Search for the cell housing the specified text and yield its [x, y] center coordinate. 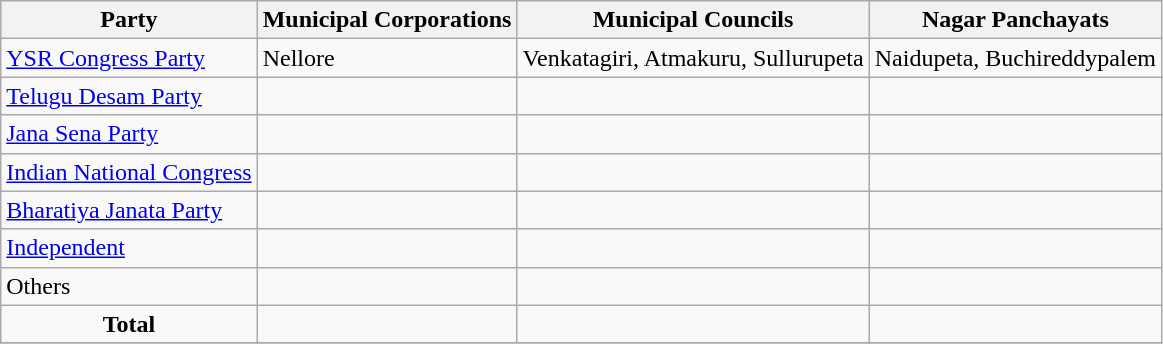
Jana Sena Party [129, 134]
Bharatiya Janata Party [129, 210]
Total [129, 324]
Naidupeta, Buchireddypalem [1015, 58]
Municipal Councils [693, 20]
YSR Congress Party [129, 58]
Indian National Congress [129, 172]
Nellore [387, 58]
Municipal Corporations [387, 20]
Telugu Desam Party [129, 96]
Venkatagiri, Atmakuru, Sullurupeta [693, 58]
Party [129, 20]
Nagar Panchayats [1015, 20]
Independent [129, 248]
Others [129, 286]
